Output the (x, y) coordinate of the center of the cell containing the given text.  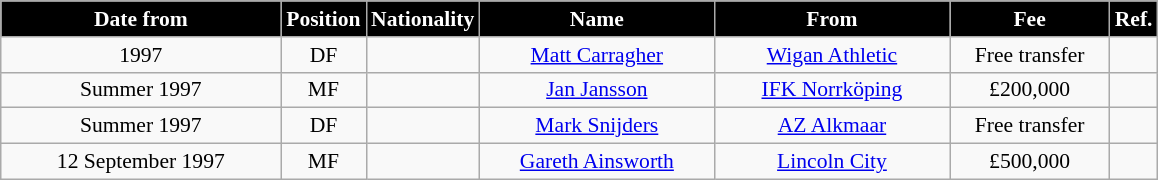
Gareth Ainsworth (596, 162)
12 September 1997 (141, 162)
Date from (141, 19)
From (832, 19)
1997 (141, 55)
Lincoln City (832, 162)
Wigan Athletic (832, 55)
Ref. (1134, 19)
£500,000 (1030, 162)
Nationality (422, 19)
£200,000 (1030, 90)
Matt Carragher (596, 55)
Fee (1030, 19)
Name (596, 19)
AZ Alkmaar (832, 126)
Jan Jansson (596, 90)
Position (324, 19)
IFK Norrköping (832, 90)
Mark Snijders (596, 126)
